Search for the cell housing the specified text and yield its (X, Y) center coordinate. 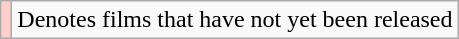
Denotes films that have not yet been released (235, 20)
